Scan for the cell matching the given text and deliver its [X, Y] coordinate at center. 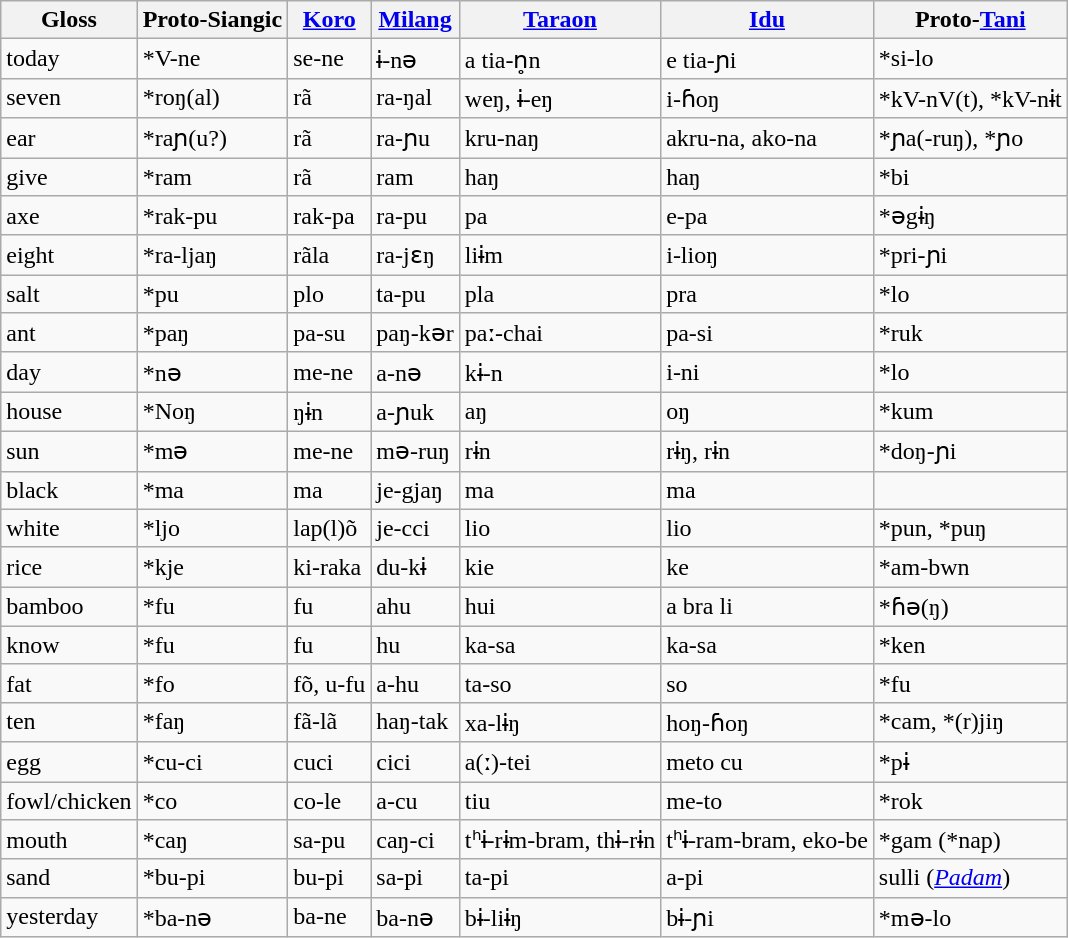
bɨ-ɲi [768, 917]
*bi [970, 177]
Idu [768, 20]
je-cci [416, 528]
cici [416, 762]
rice [69, 567]
sa-pu [330, 840]
ŋɨn [330, 412]
ten [69, 722]
caŋ-ci [416, 840]
ra-ɲu [416, 138]
yesterday [69, 917]
Taraon [560, 20]
a(ː)-tei [560, 762]
*ken [970, 645]
ke [768, 567]
pra [768, 294]
*nə [212, 372]
i-lioŋ [768, 255]
pa-su [330, 333]
*ruk [970, 333]
bamboo [69, 607]
a tia-n̥n [560, 59]
meto cu [768, 762]
*bu-pi [212, 878]
lap(l)õ [330, 528]
*paŋ [212, 333]
*gam (*nap) [970, 840]
ta-pi [560, 878]
today [69, 59]
give [69, 177]
me-to [768, 801]
*ram [212, 177]
plo [330, 294]
so [768, 683]
*pu [212, 294]
*ɦə(ŋ) [970, 607]
*roŋ(al) [212, 98]
Proto-Siangic [212, 20]
kɨ-n [560, 372]
e-pa [768, 216]
*kje [212, 567]
ba-ne [330, 917]
a-nə [416, 372]
mouth [69, 840]
seven [69, 98]
oŋ [768, 412]
hui [560, 607]
*pɨ [970, 762]
*ɲa(-ruŋ), *ɲo [970, 138]
*V-ne [212, 59]
white [69, 528]
*co [212, 801]
*doŋ-ɲi [970, 451]
akru-na, ako-na [768, 138]
tʰɨ-rɨm-bram, thɨ-rɨn [560, 840]
*fo [212, 683]
tiu [560, 801]
ahu [416, 607]
*ba-nə [212, 917]
pla [560, 294]
mə-ruŋ [416, 451]
ɨ-nə [416, 59]
weŋ, ɨ-eŋ [560, 98]
bu-pi [330, 878]
*rak-pu [212, 216]
*cam, *(r)jiŋ [970, 722]
pa-si [768, 333]
sun [69, 451]
a bra li [768, 607]
black [69, 490]
ta-so [560, 683]
paː-chai [560, 333]
a-hu [416, 683]
know [69, 645]
Koro [330, 20]
a-pi [768, 878]
fõ, u-fu [330, 683]
xa-lɨŋ [560, 722]
i-ni [768, 372]
paŋ-kər [416, 333]
cuci [330, 762]
axe [69, 216]
*rok [970, 801]
sa-pi [416, 878]
sand [69, 878]
fat [69, 683]
sulli (Padam) [970, 878]
ki-raka [330, 567]
i-ɦoŋ [768, 98]
*caŋ [212, 840]
ra-ŋal [416, 98]
a-cu [416, 801]
co-le [330, 801]
*əgɨŋ [970, 216]
*cu-ci [212, 762]
egg [69, 762]
Milang [416, 20]
hu [416, 645]
e tia-ɲi [768, 59]
hoŋ-ɦoŋ [768, 722]
ra-pu [416, 216]
*ljo [212, 528]
kru-naŋ [560, 138]
*mə [212, 451]
liɨm [560, 255]
*Noŋ [212, 412]
*si-lo [970, 59]
rãla [330, 255]
ant [69, 333]
du-kɨ [416, 567]
*raɲ(u?) [212, 138]
haŋ-tak [416, 722]
*mə-lo [970, 917]
day [69, 372]
aŋ [560, 412]
bɨ-liɨŋ [560, 917]
fowl/chicken [69, 801]
ba-nə [416, 917]
*kV-nV(t), *kV-nɨt [970, 98]
*ra-ljaŋ [212, 255]
rɨn [560, 451]
*faŋ [212, 722]
*pun, *puŋ [970, 528]
pa [560, 216]
tʰɨ-ram-bram, eko-be [768, 840]
*ma [212, 490]
ra-jɛŋ [416, 255]
Gloss [69, 20]
rɨŋ, rɨn [768, 451]
*kum [970, 412]
Proto-Tani [970, 20]
fã-lã [330, 722]
salt [69, 294]
eight [69, 255]
house [69, 412]
kie [560, 567]
ear [69, 138]
*am-bwn [970, 567]
se-ne [330, 59]
*pri-ɲi [970, 255]
ram [416, 177]
rak-pa [330, 216]
a-ɲuk [416, 412]
ta-pu [416, 294]
je-gjaŋ [416, 490]
